Return (X, Y) of the center of cell containing provided text 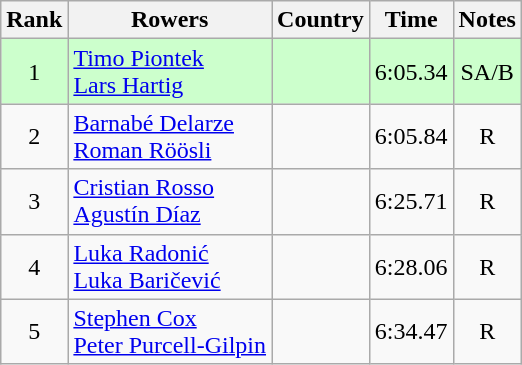
Stephen CoxPeter Purcell-Gilpin (170, 332)
Barnabé DelarzeRoman Röösli (170, 136)
Luka RadonićLuka Baričević (170, 266)
3 (34, 202)
4 (34, 266)
5 (34, 332)
Rank (34, 20)
6:05.34 (411, 72)
6:28.06 (411, 266)
6:05.84 (411, 136)
6:25.71 (411, 202)
Timo PiontekLars Hartig (170, 72)
Rowers (170, 20)
6:34.47 (411, 332)
Time (411, 20)
Country (321, 20)
Cristian RossoAgustín Díaz (170, 202)
Notes (487, 20)
SA/B (487, 72)
1 (34, 72)
2 (34, 136)
